Extract the (x, y) coordinate from the center of the cell holding the provided text.  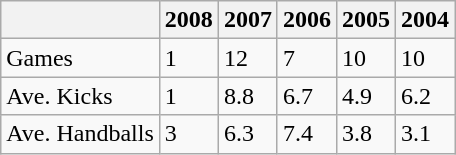
Games (80, 58)
7 (306, 58)
3 (188, 134)
6.7 (306, 96)
7.4 (306, 134)
2005 (366, 20)
8.8 (248, 96)
3.8 (366, 134)
4.9 (366, 96)
2007 (248, 20)
2006 (306, 20)
12 (248, 58)
3.1 (426, 134)
2008 (188, 20)
Ave. Kicks (80, 96)
6.2 (426, 96)
2004 (426, 20)
6.3 (248, 134)
Ave. Handballs (80, 134)
